Determine the [x, y] coordinate at the center of the cell enclosing the given text.  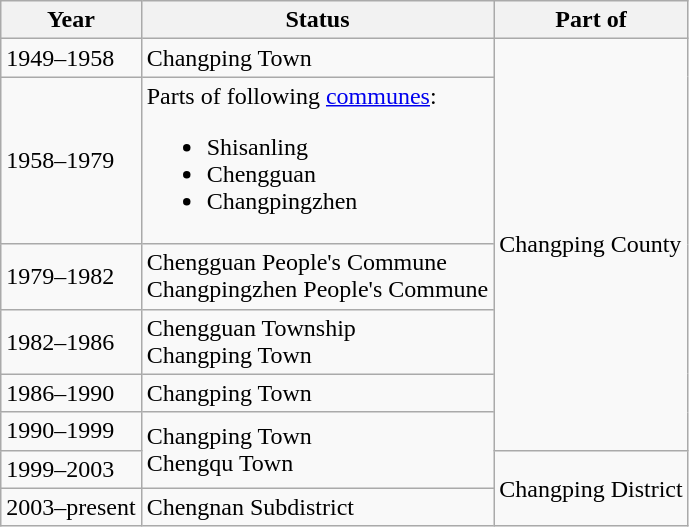
1958–1979 [71, 160]
Year [71, 20]
Status [318, 20]
Chengguan TownshipChangping Town [318, 342]
Part of [591, 20]
2003–present [71, 507]
Parts of following communes:ShisanlingChengguanChangpingzhen [318, 160]
1986–1990 [71, 393]
Chengnan Subdistrict [318, 507]
Changping County [591, 244]
Chengguan People's CommuneChangpingzhen People's Commune [318, 276]
Changping District [591, 488]
1979–1982 [71, 276]
1982–1986 [71, 342]
1949–1958 [71, 58]
Changping TownChengqu Town [318, 450]
1990–1999 [71, 431]
1999–2003 [71, 469]
